Capture the cell that displays the provided text and extract its [X, Y] central coordinate. 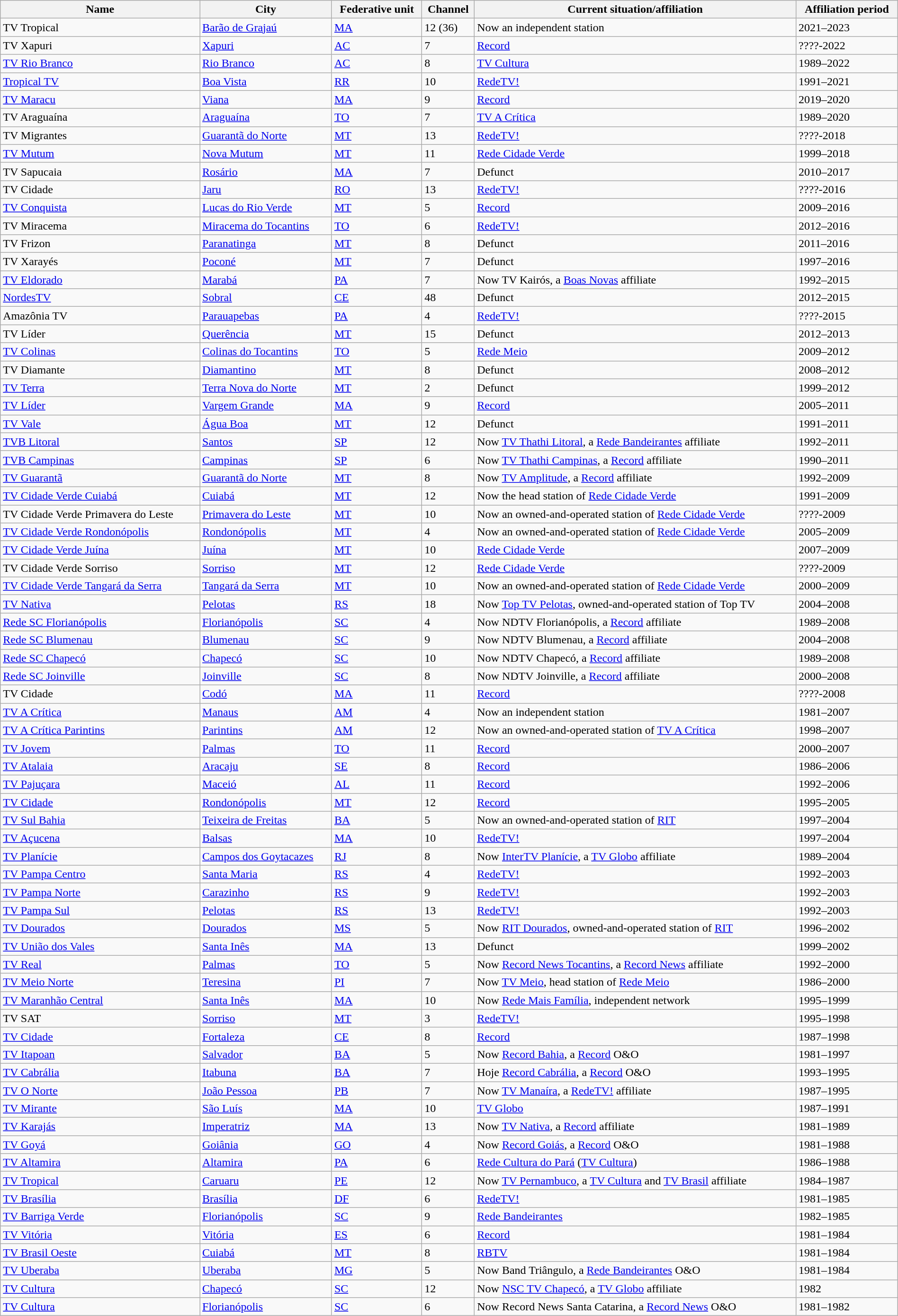
Now TV Pernambuco, a TV Cultura and TV Brasil affiliate [636, 1181]
Now Rede Mais Família, independent network [636, 1000]
TV Nativa [100, 604]
Parauapebas [266, 316]
2000–2007 [847, 748]
TV Cabrália [100, 1072]
TV Pajuçara [100, 784]
2009–2016 [847, 207]
Tangará da Serra [266, 586]
1998–2007 [847, 730]
2000–2009 [847, 586]
TV Cidade Verde Tangará da Serra [100, 586]
Primavera do Leste [266, 514]
DF [377, 1199]
1981–1985 [847, 1199]
Rede SC Florianópolis [100, 622]
1999–2002 [847, 946]
Joinville [266, 676]
Amazônia TV [100, 316]
TV Vitória [100, 1235]
TV Goyá [100, 1145]
Now NDTV Chapecó, a Record affiliate [636, 658]
PI [377, 982]
TV Jovem [100, 748]
Rede SC Blumenau [100, 640]
TV Barriga Verde [100, 1217]
1989–2020 [847, 117]
1992–2015 [847, 280]
Now an owned-and-operated station of RIT [636, 820]
Campos dos Goytacazes [266, 856]
Uberaba [266, 1271]
Now Record Bahia, a Record O&O [636, 1054]
Rede Bandeirantes [636, 1217]
Caruaru [266, 1181]
Salvador [266, 1054]
TV Colinas [100, 352]
TV Maracu [100, 99]
1990–2011 [847, 460]
Viana [266, 99]
PE [377, 1181]
TV Brasil Oeste [100, 1253]
TV Meio Norte [100, 982]
Imperatriz [266, 1127]
TV Mutum [100, 153]
TV União dos Vales [100, 946]
Brasília [266, 1199]
Manaus [266, 712]
TV Guarantã [100, 478]
Araguaína [266, 117]
Name [100, 9]
15 [448, 334]
Boa Vista [266, 81]
TV Diamante [100, 370]
AL [377, 784]
Now TV Manaíra, a RedeTV! affiliate [636, 1090]
2000–2008 [847, 676]
Current situation/affiliation [636, 9]
TV Sul Bahia [100, 820]
2010–2017 [847, 171]
João Pessoa [266, 1090]
ES [377, 1235]
1993–1995 [847, 1072]
TV Sapucaia [100, 171]
2012–2015 [847, 298]
TV Terra [100, 388]
1986–2000 [847, 982]
TV Conquista [100, 207]
Rosário [266, 171]
1995–2005 [847, 802]
TV Mirante [100, 1109]
2005–2009 [847, 532]
Marabá [266, 280]
1996–2002 [847, 928]
GO [377, 1145]
TV Altamira [100, 1163]
Now TV Kairós, a Boas Novas affiliate [636, 280]
Now NDTV Florianópolis, a Record affiliate [636, 622]
TV Cidade Verde Cuiabá [100, 496]
48 [448, 298]
1991–2021 [847, 81]
1981–1997 [847, 1054]
Federative unit [377, 9]
1999–2012 [847, 388]
1991–2009 [847, 496]
1987–1991 [847, 1109]
TV O Norte [100, 1090]
TV Pampa Norte [100, 892]
TV Miracema [100, 226]
1982 [847, 1289]
RO [377, 189]
2007–2009 [847, 550]
3 [448, 1018]
1987–1998 [847, 1036]
Lucas do Rio Verde [266, 207]
2011–2016 [847, 244]
Now TV Thathi Campinas, a Record affiliate [636, 460]
1989–2022 [847, 63]
1982–1985 [847, 1217]
TV Açucena [100, 838]
Fortaleza [266, 1036]
Now Top TV Pelotas, owned-and-operated station of Top TV [636, 604]
Sobral [266, 298]
Santa Maria [266, 874]
Carazinho [266, 892]
1992–2000 [847, 964]
Parintins [266, 730]
Diamantino [266, 370]
1995–1999 [847, 1000]
Now an owned-and-operated station of TV A Crítica [636, 730]
2012–2016 [847, 226]
TV Xarayés [100, 262]
Vitória [266, 1235]
SE [377, 766]
Nova Mutum [266, 153]
Rede Meio [636, 352]
????-2018 [847, 135]
Now NDTV Blumenau, a Record affiliate [636, 640]
Now TV Amplitude, a Record affiliate [636, 478]
TVB Campinas [100, 460]
Now the head station of Rede Cidade Verde [636, 496]
2008–2012 [847, 370]
Blumenau [266, 640]
NordesTV [100, 298]
TV Cidade Verde Rondonópolis [100, 532]
TV Eldorado [100, 280]
Dourados [266, 928]
Codó [266, 694]
Rio Branco [266, 63]
TV Planície [100, 856]
Colinas do Tocantins [266, 352]
TV Cidade Verde Juína [100, 550]
Now Record Goiás, a Record O&O [636, 1145]
????-2015 [847, 316]
Channel [448, 9]
Teixeira de Freitas [266, 820]
Tropical TV [100, 81]
????-2016 [847, 189]
????-2008 [847, 694]
1981–2007 [847, 712]
Terra Nova do Norte [266, 388]
TV Cidade Verde Primavera do Leste [100, 514]
Now TV Meio, head station of Rede Meio [636, 982]
MS [377, 928]
Now InterTV Planície, a TV Globo affiliate [636, 856]
TV Dourados [100, 928]
1987–1995 [847, 1090]
1991–2011 [847, 424]
Now Band Triângulo, a Rede Bandeirantes O&O [636, 1271]
Querência [266, 334]
Paranatinga [266, 244]
12 (36) [448, 27]
2005–2011 [847, 406]
1995–1998 [847, 1018]
Itabuna [266, 1072]
Now RIT Dourados, owned-and-operated station of RIT [636, 928]
2021–2023 [847, 27]
TV Globo [636, 1109]
1992–2009 [847, 478]
TV Vale [100, 424]
TV Frizon [100, 244]
TV Migrantes [100, 135]
1999–2018 [847, 153]
Campinas [266, 460]
Now NSC TV Chapecó, a TV Globo affiliate [636, 1289]
Juína [266, 550]
São Luís [266, 1109]
2019–2020 [847, 99]
Jaru [266, 189]
Maceió [266, 784]
TV Real [100, 964]
1986–1988 [847, 1163]
TV Cidade Verde Sorriso [100, 568]
Now Record News Santa Catarina, a Record News O&O [636, 1307]
Rede SC Joinville [100, 676]
1997–2016 [847, 262]
18 [448, 604]
Now TV Thathi Litoral, a Rede Bandeirantes affiliate [636, 442]
TV A Crítica Parintins [100, 730]
Balsas [266, 838]
Teresina [266, 982]
TV Atalaia [100, 766]
1981–1982 [847, 1307]
????-2022 [847, 45]
Goiânia [266, 1145]
1992–2011 [847, 442]
Rede Cultura do Pará (TV Cultura) [636, 1163]
Affiliation period [847, 9]
2 [448, 388]
Poconé [266, 262]
1992–2006 [847, 784]
Xapuri [266, 45]
RR [377, 81]
TV Maranhão Central [100, 1000]
RJ [377, 856]
TVB Litoral [100, 442]
1981–1988 [847, 1145]
TV Araguaína [100, 117]
Água Boa [266, 424]
TV SAT [100, 1018]
1986–2006 [847, 766]
Santos [266, 442]
TV Rio Branco [100, 63]
2012–2013 [847, 334]
MG [377, 1271]
Altamira [266, 1163]
TV Pampa Centro [100, 874]
City [266, 9]
Miracema do Tocantins [266, 226]
TV Itapoan [100, 1054]
1989–2004 [847, 856]
TV Karajás [100, 1127]
TV Xapuri [100, 45]
Hoje Record Cabrália, a Record O&O [636, 1072]
Rede SC Chapecó [100, 658]
TV Uberaba [100, 1271]
Now Record News Tocantins, a Record News affiliate [636, 964]
1984–1987 [847, 1181]
2009–2012 [847, 352]
PB [377, 1090]
Vargem Grande [266, 406]
RBTV [636, 1253]
TV Pampa Sul [100, 910]
Aracaju [266, 766]
TV Brasília [100, 1199]
Now NDTV Joinville, a Record affiliate [636, 676]
1981–1989 [847, 1127]
Now TV Nativa, a Record affiliate [636, 1127]
Barão de Grajaú [266, 27]
